Output the (x, y) coordinate of the center of the cell containing the given text.  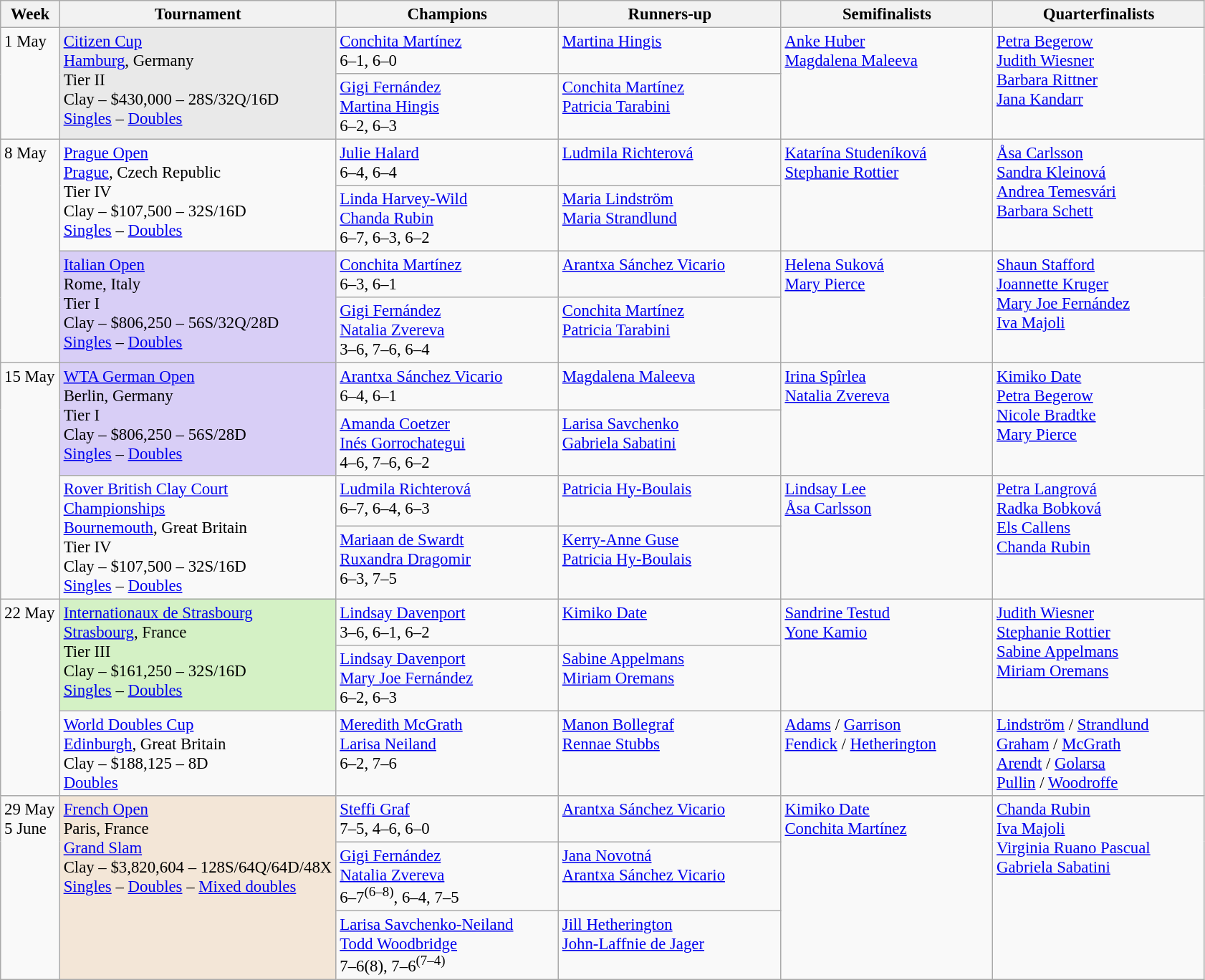
Arantxa Sánchez Vicario6–4, 6–1 (447, 387)
Amanda Coetzer Inés Gorrochategui 4–6, 7–6, 6–2 (447, 443)
Lindsay Davenport3–6, 6–1, 6–2 (447, 622)
Ludmila Richterová6–7, 6–4, 6–3 (447, 500)
Quarterfinalists (1099, 14)
Patricia Hy-Boulais (671, 500)
Magdalena Maleeva (671, 387)
Runners-up (671, 14)
Lindström / Strandlund Graham / McGrath Arendt / Golarsa Pullin / Woodroffe (1099, 754)
Kimiko Date Petra Begerow Nicole Bradtke Mary Pierce (1099, 419)
1 May (30, 84)
Champions (447, 14)
Anke Huber Magdalena Maleeva (887, 84)
Lindsay Lee Åsa Carlsson (887, 537)
World Doubles Cup Edinburgh, Great BritainClay – $188,125 – 8DDoubles (198, 754)
Irina Spîrlea Natalia Zvereva (887, 419)
Kimiko Date (671, 622)
Gigi Fernández Natalia Zvereva 3–6, 7–6, 6–4 (447, 331)
Semifinalists (887, 14)
Adams / Garrison Fendick / Hetherington (887, 754)
Sabine Appelmans Miriam Oremans (671, 678)
Chanda Rubin Iva Majoli Virginia Ruano Pascual Gabriela Sabatini (1099, 888)
Ludmila Richterová (671, 163)
Helena Suková Mary Pierce (887, 307)
Shaun Stafford Joannette Kruger Mary Joe Fernández Iva Majoli (1099, 307)
Petra Begerow Judith Wiesner Barbara Rittner Jana Kandarr (1099, 84)
Internationaux de Strasbourg Strasbourg, France Tier III Clay – $161,250 – 32S/16D Singles – Doubles (198, 655)
Åsa Carlsson Sandra Kleinová Andrea Temesvári Barbara Schett (1099, 196)
Sandrine Testud Yone Kamio (887, 655)
Martina Hingis (671, 52)
Gigi Fernández Martina Hingis6–2, 6–3 (447, 107)
Conchita Martínez6–1, 6–0 (447, 52)
Rover British Clay Court Championships Bournemouth, Great Britain Tier IV Clay – $107,500 – 32S/16D Singles – Doubles (198, 537)
Prague Open Prague, Czech Republic Tier IV Clay – $107,500 – 32S/16D Singles – Doubles (198, 196)
Judith Wiesner Stephanie Rottier Sabine Appelmans Miriam Oremans (1099, 655)
French Open Paris, France Grand Slam Clay – $3,820,604 – 128S/64Q/64D/48X Singles – Doubles – Mixed doubles (198, 888)
22 May (30, 698)
Gigi Fernández Natalia Zvereva6–7(6–8), 6–4, 7–5 (447, 876)
Larisa Savchenko-Neiland Todd Woodbridge7–6(8), 7–6(7–4) (447, 945)
Katarína Studeníková Stephanie Rottier (887, 196)
Julie Halard6–4, 6–4 (447, 163)
Citizen Cup Hamburg, Germany Tier II Clay – $430,000 – 28S/32Q/16D Singles – Doubles (198, 84)
Meredith McGrath Larisa Neiland6–2, 7–6 (447, 754)
8 May (30, 251)
Jill Hetherington John-Laffnie de Jager (671, 945)
Maria Lindström Maria Strandlund (671, 218)
Kerry-Anne Guse Patricia Hy-Boulais (671, 563)
Steffi Graf7–5, 4–6, 6–0 (447, 820)
Kimiko Date Conchita Martínez (887, 888)
Conchita Martínez6–3, 6–1 (447, 275)
Jana Novotná Arantxa Sánchez Vicario (671, 876)
15 May (30, 481)
Mariaan de Swardt Ruxandra Dragomir6–3, 7–5 (447, 563)
Tournament (198, 14)
Linda Harvey-Wild Chanda Rubin6–7, 6–3, 6–2 (447, 218)
29 May5 June (30, 888)
Lindsay Davenport Mary Joe Fernández6–2, 6–3 (447, 678)
Manon Bollegraf Rennae Stubbs (671, 754)
Week (30, 14)
Italian Open Rome, Italy Tier I Clay – $806,250 – 56S/32Q/28DSingles – Doubles (198, 307)
WTA German Open Berlin, Germany Tier I Clay – $806,250 – 56S/28D Singles – Doubles (198, 419)
Petra Langrová Radka Bobková Els Callens Chanda Rubin (1099, 537)
Larisa Savchenko Gabriela Sabatini (671, 443)
